Detect which cell encompasses the target text, then output its (x, y) center coordinate. 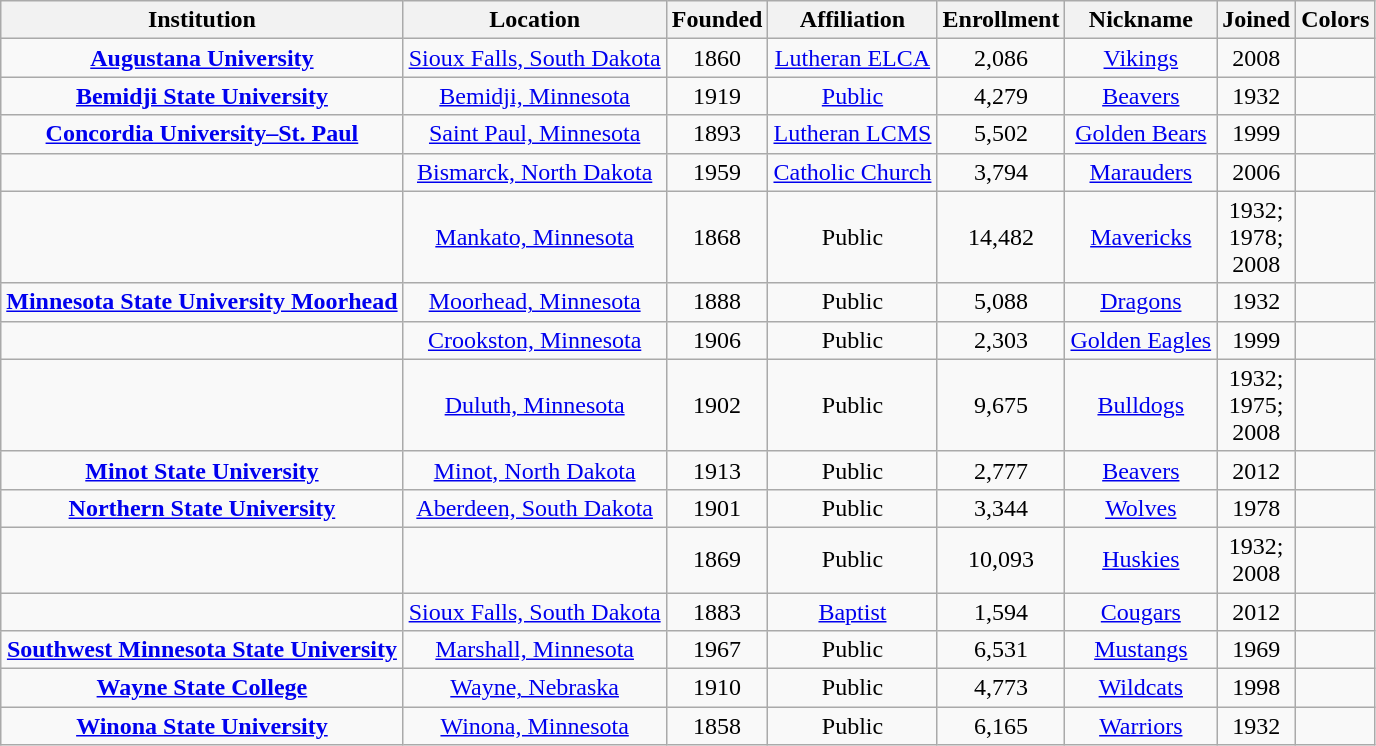
Golden Bears (1141, 134)
Huskies (1141, 560)
Founded (717, 20)
1902 (717, 405)
Wolves (1141, 508)
Crookston, Minnesota (534, 340)
Mustangs (1141, 650)
2006 (1256, 172)
10,093 (1001, 560)
Golden Eagles (1141, 340)
1969 (1256, 650)
6,531 (1001, 650)
1998 (1256, 688)
1860 (717, 58)
Joined (1256, 20)
14,482 (1001, 237)
Concordia University–St. Paul (202, 134)
Colors (1336, 20)
1,594 (1001, 611)
Warriors (1141, 726)
Bismarck, North Dakota (534, 172)
1910 (717, 688)
Minot, North Dakota (534, 470)
9,675 (1001, 405)
Aberdeen, South Dakota (534, 508)
2008 (1256, 58)
1959 (717, 172)
Minot State University (202, 470)
Southwest Minnesota State University (202, 650)
1913 (717, 470)
4,773 (1001, 688)
Vikings (1141, 58)
Lutheran LCMS (852, 134)
Baptist (852, 611)
Wayne State College (202, 688)
Cougars (1141, 611)
Northern State University (202, 508)
1932;1978;2008 (1256, 237)
Augustana University (202, 58)
Duluth, Minnesota (534, 405)
2,303 (1001, 340)
5,088 (1001, 302)
2,777 (1001, 470)
Winona, Minnesota (534, 726)
Nickname (1141, 20)
Marshall, Minnesota (534, 650)
1978 (1256, 508)
1932;1975;2008 (1256, 405)
1932;2008 (1256, 560)
Wayne, Nebraska (534, 688)
1888 (717, 302)
3,794 (1001, 172)
1967 (717, 650)
Affiliation (852, 20)
Institution (202, 20)
Moorhead, Minnesota (534, 302)
2,086 (1001, 58)
1869 (717, 560)
Wildcats (1141, 688)
1919 (717, 96)
Bemidji, Minnesota (534, 96)
1893 (717, 134)
Mankato, Minnesota (534, 237)
6,165 (1001, 726)
Enrollment (1001, 20)
1858 (717, 726)
1901 (717, 508)
Dragons (1141, 302)
Saint Paul, Minnesota (534, 134)
1868 (717, 237)
Catholic Church (852, 172)
Lutheran ELCA (852, 58)
Bemidji State University (202, 96)
Location (534, 20)
4,279 (1001, 96)
1906 (717, 340)
Bulldogs (1141, 405)
3,344 (1001, 508)
5,502 (1001, 134)
Winona State University (202, 726)
Marauders (1141, 172)
1883 (717, 611)
Mavericks (1141, 237)
Minnesota State University Moorhead (202, 302)
